Return the (x, y) coordinate for the center point of the cell that contains the specified text.  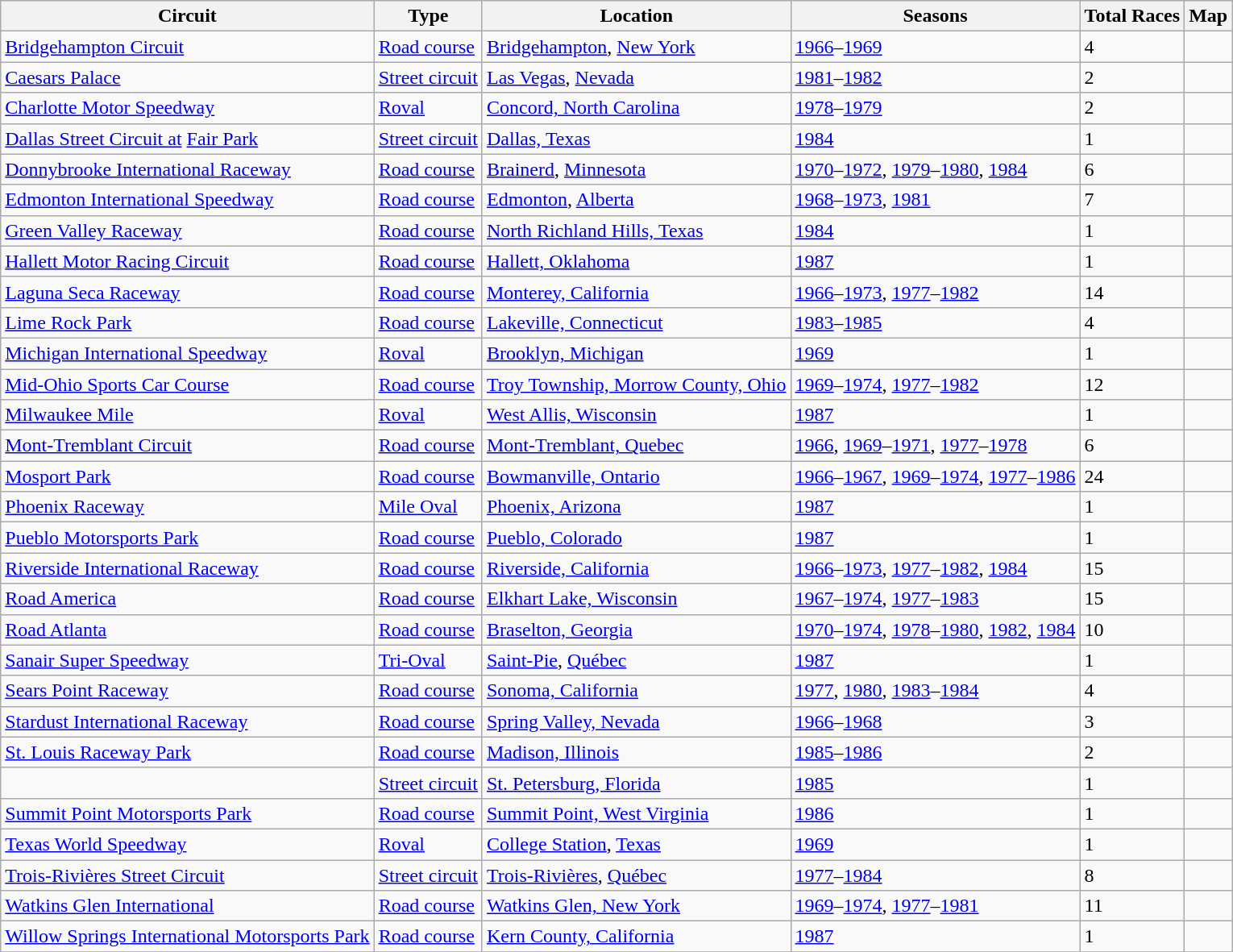
Hallett, Oklahoma (637, 261)
Kern County, California (637, 937)
Concord, North Carolina (637, 108)
1981–1982 (935, 77)
3 (1132, 721)
10 (1132, 630)
Mont-Tremblant Circuit (187, 446)
1986 (935, 813)
Dallas, Texas (637, 139)
1966, 1969–1971, 1977–1978 (935, 446)
Type (428, 16)
1968–1973, 1981 (935, 200)
12 (1132, 385)
Stardust International Raceway (187, 721)
Tri-Oval (428, 660)
Mosport Park (187, 476)
Phoenix Raceway (187, 507)
Lime Rock Park (187, 322)
Location (637, 16)
West Allis, Wisconsin (637, 415)
1969–1974, 1977–1981 (935, 906)
Elkhart Lake, Wisconsin (637, 599)
1966–1969 (935, 47)
Summit Point Motorsports Park (187, 813)
1970–1974, 1978–1980, 1982, 1984 (935, 630)
Troy Township, Morrow County, Ohio (637, 385)
Brooklyn, Michigan (637, 353)
Riverside International Raceway (187, 568)
Riverside, California (637, 568)
Bridgehampton Circuit (187, 47)
Hallett Motor Racing Circuit (187, 261)
Mile Oval (428, 507)
Sanair Super Speedway (187, 660)
Laguna Seca Raceway (187, 292)
1978–1979 (935, 108)
Braselton, Georgia (637, 630)
1966–1973, 1977–1982, 1984 (935, 568)
Sonoma, California (637, 691)
11 (1132, 906)
Las Vegas, Nevada (637, 77)
1970–1972, 1979–1980, 1984 (935, 169)
St. Petersburg, Florida (637, 783)
Mid-Ohio Sports Car Course (187, 385)
Donnybrooke International Raceway (187, 169)
Bridgehampton, New York (637, 47)
Trois-Rivières Street Circuit (187, 875)
1985–1986 (935, 752)
Texas World Speedway (187, 844)
Edmonton, Alberta (637, 200)
24 (1132, 476)
Edmonton International Speedway (187, 200)
1969–1974, 1977–1982 (935, 385)
1977, 1980, 1983–1984 (935, 691)
College Station, Texas (637, 844)
Pueblo, Colorado (637, 538)
1985 (935, 783)
Dallas Street Circuit at Fair Park (187, 139)
St. Louis Raceway Park (187, 752)
Monterey, California (637, 292)
1967–1974, 1977–1983 (935, 599)
Road America (187, 599)
Summit Point, West Virginia (637, 813)
Brainerd, Minnesota (637, 169)
Road Atlanta (187, 630)
Caesars Palace (187, 77)
Madison, Illinois (637, 752)
Mont-Tremblant, Quebec (637, 446)
Map (1209, 16)
Michigan International Speedway (187, 353)
Trois-Rivières, Québec (637, 875)
7 (1132, 200)
Milwaukee Mile (187, 415)
Pueblo Motorsports Park (187, 538)
1977–1984 (935, 875)
Lakeville, Connecticut (637, 322)
Willow Springs International Motorsports Park (187, 937)
Sears Point Raceway (187, 691)
North Richland Hills, Texas (637, 231)
Phoenix, Arizona (637, 507)
Bowmanville, Ontario (637, 476)
1966–1973, 1977–1982 (935, 292)
Charlotte Motor Speedway (187, 108)
Spring Valley, Nevada (637, 721)
8 (1132, 875)
14 (1132, 292)
Seasons (935, 16)
Circuit (187, 16)
Watkins Glen International (187, 906)
Watkins Glen, New York (637, 906)
1966–1967, 1969–1974, 1977–1986 (935, 476)
Total Races (1132, 16)
Saint-Pie, Québec (637, 660)
1966–1968 (935, 721)
Green Valley Raceway (187, 231)
1983–1985 (935, 322)
